Return (x, y) of the center of cell containing provided text 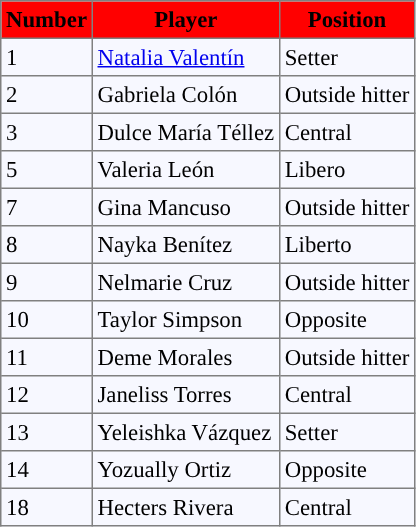
Number (47, 20)
14 (47, 470)
Gabriela Colón (186, 95)
Liberto (346, 245)
Yozually Ortiz (186, 470)
Valeria León (186, 170)
Player (186, 20)
Gina Mancuso (186, 207)
Position (346, 20)
18 (47, 507)
Nayka Benítez (186, 245)
12 (47, 395)
Natalia Valentín (186, 57)
Yeleishka Vázquez (186, 432)
3 (47, 132)
Hecters Rivera (186, 507)
Libero (346, 170)
7 (47, 207)
9 (47, 282)
Dulce María Téllez (186, 132)
8 (47, 245)
5 (47, 170)
Nelmarie Cruz (186, 282)
11 (47, 357)
13 (47, 432)
Deme Morales (186, 357)
Taylor Simpson (186, 320)
Janeliss Torres (186, 395)
2 (47, 95)
10 (47, 320)
1 (47, 57)
